Identify which cell holds the provided text, then report its [x, y] central coordinate. 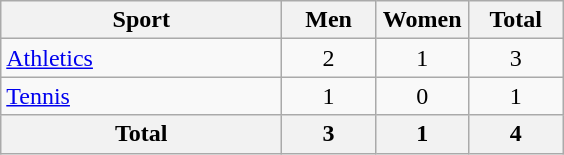
Sport [142, 20]
Men [329, 20]
Tennis [142, 96]
4 [516, 134]
2 [329, 58]
Women [422, 20]
0 [422, 96]
Athletics [142, 58]
